Scan for the cell matching the given text and deliver its [x, y] coordinate at center. 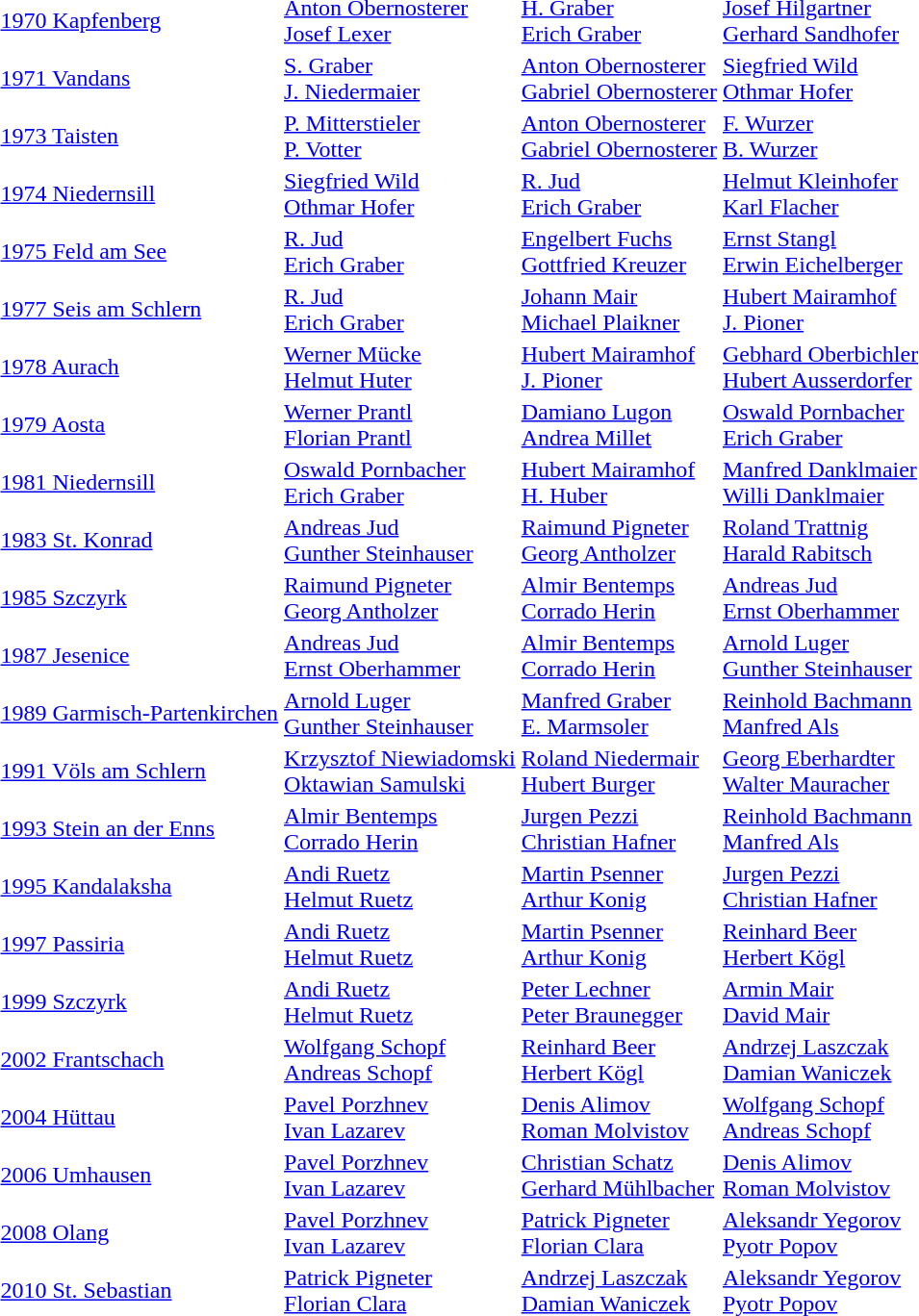
Werner PrantlFlorian Prantl [400, 425]
F. WurzerB. Wurzer [820, 137]
Helmut KleinhoferKarl Flacher [820, 194]
Ernst StanglErwin Eichelberger [820, 252]
Krzysztof NiewiadomskiOktawian Samulski [400, 772]
Johann MairMichael Plaikner [619, 310]
Patrick PigneterFlorian Clara [619, 1233]
Engelbert FuchsGottfried Kreuzer [619, 252]
Aleksandr YegorovPyotr Popov [820, 1233]
Christian SchatzGerhard Mühlbacher [619, 1176]
Armin MairDavid Mair [820, 1002]
Damiano LugonAndrea Millet [619, 425]
Manfred GraberE. Marmsoler [619, 714]
Andrzej LaszczakDamian Waniczek [820, 1060]
P. MitterstielerP. Votter [400, 137]
Roland NiedermairHubert Burger [619, 772]
Peter LechnerPeter Braunegger [619, 1002]
Gebhard OberbichlerHubert Ausserdorfer [820, 367]
Georg EberhardterWalter Mauracher [820, 772]
Werner MückeHelmut Huter [400, 367]
Andreas JudGunther Steinhauser [400, 541]
Roland TrattnigHarald Rabitsch [820, 541]
Hubert MairamhofH. Huber [619, 483]
S. GraberJ. Niedermaier [400, 79]
Manfred DanklmaierWilli Danklmaier [820, 483]
